Identify which cell holds the provided text, then report its [x, y] central coordinate. 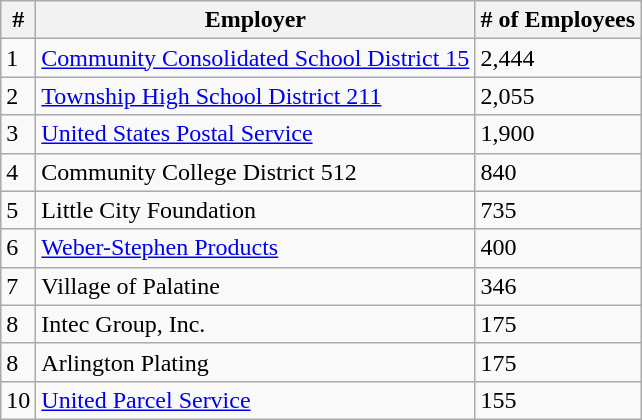
840 [558, 172]
2,444 [558, 58]
Intec Group, Inc. [256, 324]
United States Postal Service [256, 134]
United Parcel Service [256, 400]
# of Employees [558, 20]
Weber-Stephen Products [256, 248]
346 [558, 286]
5 [18, 210]
Village of Palatine [256, 286]
6 [18, 248]
1 [18, 58]
Township High School District 211 [256, 96]
2 [18, 96]
7 [18, 286]
Little City Foundation [256, 210]
Community College District 512 [256, 172]
Community Consolidated School District 15 [256, 58]
2,055 [558, 96]
10 [18, 400]
Arlington Plating [256, 362]
735 [558, 210]
155 [558, 400]
# [18, 20]
400 [558, 248]
1,900 [558, 134]
4 [18, 172]
Employer [256, 20]
3 [18, 134]
